Locate the cell with the specified text and output its (x, y) center coordinate. 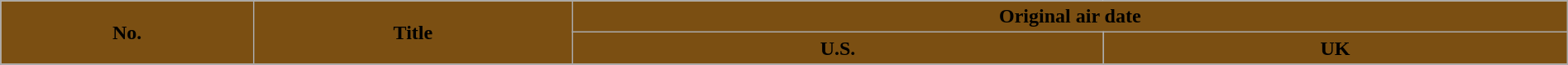
Original air date (1070, 17)
No. (127, 32)
Title (413, 32)
UK (1336, 48)
U.S. (837, 48)
